Provide the [X, Y] coordinate of the cell's center where the given text is located.  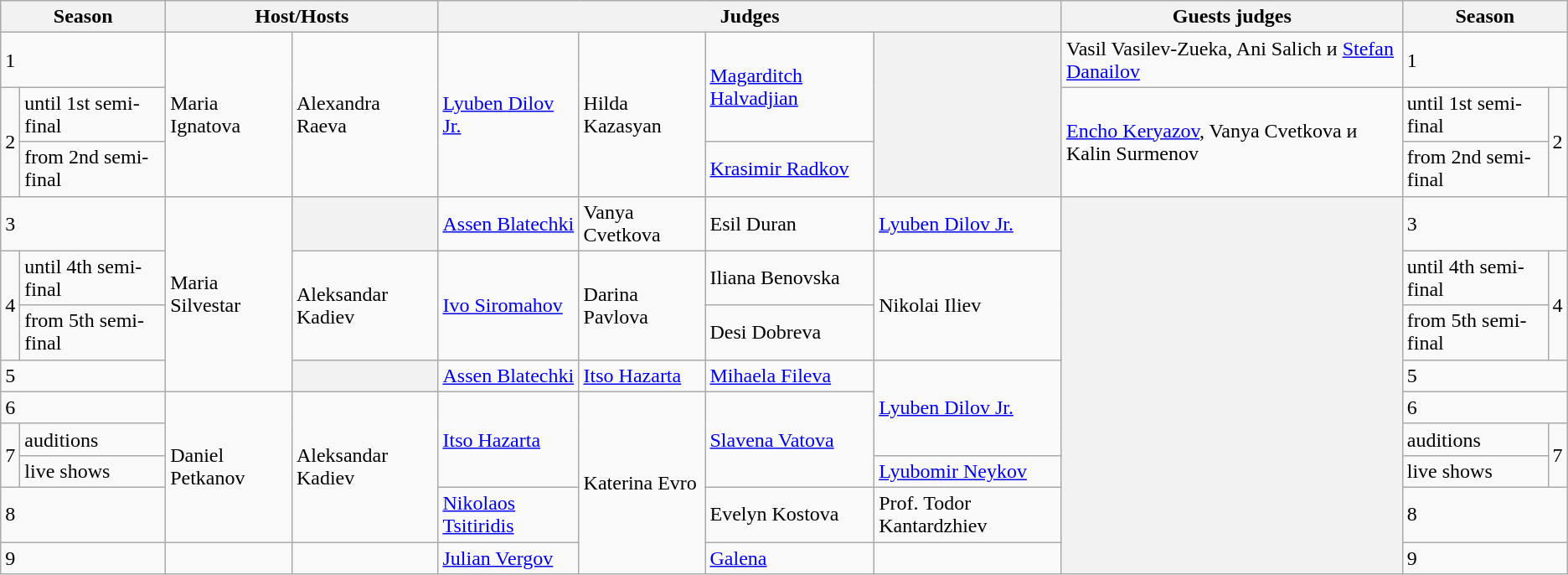
Esil Duran [790, 223]
Host/Hosts [302, 17]
Evelyn Kostova [790, 515]
Darina Pavlova [642, 305]
Julian Vergov [508, 557]
Mihaela Fileva [790, 376]
Slavena Vatova [790, 439]
Lyubomir Neykov [968, 471]
Vasil Vasilev-Zueka, Ani Salich и Stefan Danailov [1231, 60]
Maria Silvestar [230, 293]
Maria Ignatova [230, 114]
Desi Dobreva [790, 332]
Guests judges [1231, 17]
Vanya Cvetkova [642, 223]
Judges [750, 17]
Galena [790, 557]
Prof. Todor Kantardzhiev [968, 515]
Iliana Benovska [790, 278]
Alexandra Raeva [365, 114]
Nikolaos Tsitiridis [508, 515]
Hilda Kazasyan [642, 114]
Ivo Siromahov [508, 305]
Krasimir Radkov [790, 169]
Katerina Evro [642, 483]
Daniel Petkanov [230, 466]
Encho Keryazov, Vanya Cvetkova и Kalin Surmenov [1231, 142]
Nikolai Iliev [968, 305]
Magarditch Halvadjian [790, 87]
